Find where the given text appears and provide that cell's center as (x, y) coordinate. 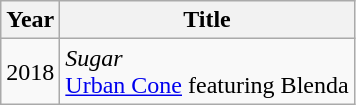
2018 (30, 72)
Year (30, 20)
Sugar Urban Cone featuring Blenda (207, 72)
Title (207, 20)
